Search for the cell housing the specified text and yield its [x, y] center coordinate. 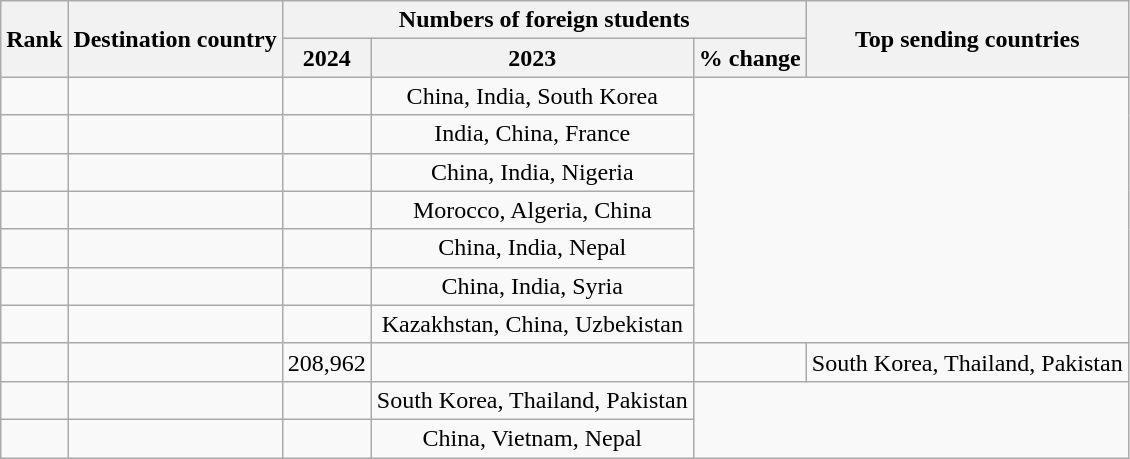
% change [750, 58]
2024 [326, 58]
China, India, South Korea [532, 96]
Kazakhstan, China, Uzbekistan [532, 324]
Destination country [175, 39]
China, Vietnam, Nepal [532, 438]
Rank [34, 39]
China, India, Nepal [532, 248]
China, India, Syria [532, 286]
India, China, France [532, 134]
Morocco, Algeria, China [532, 210]
Top sending countries [967, 39]
208,962 [326, 362]
Numbers of foreign students [544, 20]
China, India, Nigeria [532, 172]
2023 [532, 58]
